Locate the cell with the specified text and output its (X, Y) center coordinate. 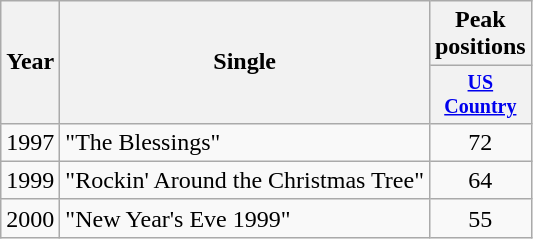
Peak positions (480, 34)
"Rockin' Around the Christmas Tree" (245, 180)
US Country (480, 94)
64 (480, 180)
55 (480, 218)
Year (30, 62)
72 (480, 142)
Single (245, 62)
"New Year's Eve 1999" (245, 218)
1999 (30, 180)
"The Blessings" (245, 142)
2000 (30, 218)
1997 (30, 142)
